Extract the (X, Y) coordinate from the center of the cell holding the provided text.  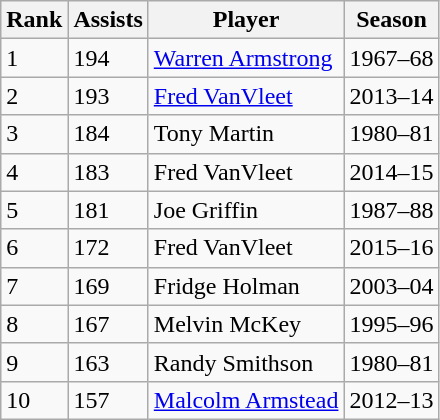
194 (108, 58)
172 (108, 248)
183 (108, 172)
6 (34, 248)
Malcolm Armstead (246, 400)
2015–16 (392, 248)
Joe Griffin (246, 210)
2013–14 (392, 96)
Fridge Holman (246, 286)
8 (34, 324)
2 (34, 96)
Tony Martin (246, 134)
184 (108, 134)
181 (108, 210)
4 (34, 172)
1 (34, 58)
167 (108, 324)
1987–88 (392, 210)
5 (34, 210)
7 (34, 286)
2014–15 (392, 172)
Season (392, 20)
157 (108, 400)
2012–13 (392, 400)
Warren Armstrong (246, 58)
Rank (34, 20)
2003–04 (392, 286)
10 (34, 400)
193 (108, 96)
9 (34, 362)
Player (246, 20)
1967–68 (392, 58)
Assists (108, 20)
163 (108, 362)
3 (34, 134)
Randy Smithson (246, 362)
169 (108, 286)
Melvin McKey (246, 324)
1995–96 (392, 324)
